Determine the [X, Y] coordinate at the center of the cell enclosing the given text.  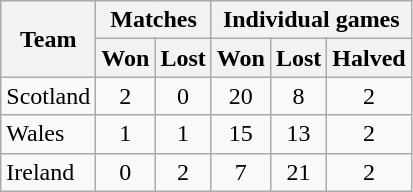
15 [240, 134]
13 [298, 134]
21 [298, 172]
Matches [154, 20]
Ireland [48, 172]
Halved [369, 58]
7 [240, 172]
8 [298, 96]
Individual games [311, 20]
Wales [48, 134]
20 [240, 96]
Team [48, 39]
Scotland [48, 96]
